Determine the [x, y] coordinate at the center of the cell enclosing the given text.  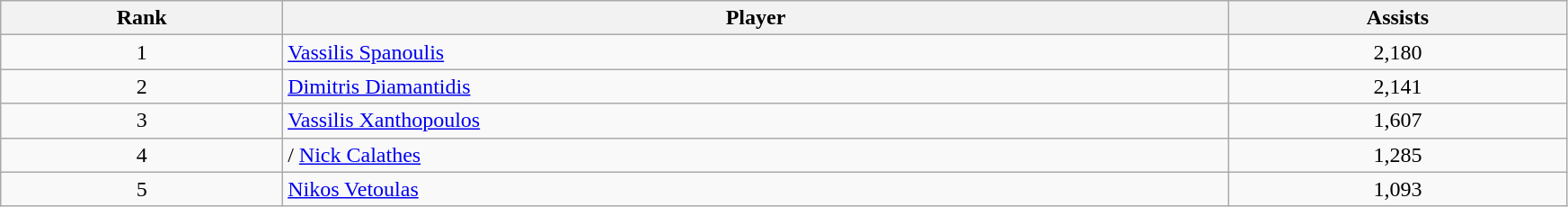
Assists [1397, 18]
Dimitris Diamantidis [757, 86]
1,093 [1397, 189]
4 [142, 155]
Vassilis Spanoulis [757, 52]
5 [142, 189]
3 [142, 121]
2,180 [1397, 52]
2,141 [1397, 86]
Player [757, 18]
1 [142, 52]
/ Nick Calathes [757, 155]
2 [142, 86]
Rank [142, 18]
1,607 [1397, 121]
1,285 [1397, 155]
Nikos Vetoulas [757, 189]
Vassilis Xanthopoulos [757, 121]
